Pinpoint the cell where the given text exists, returning its (x, y) midpoint coordinate. 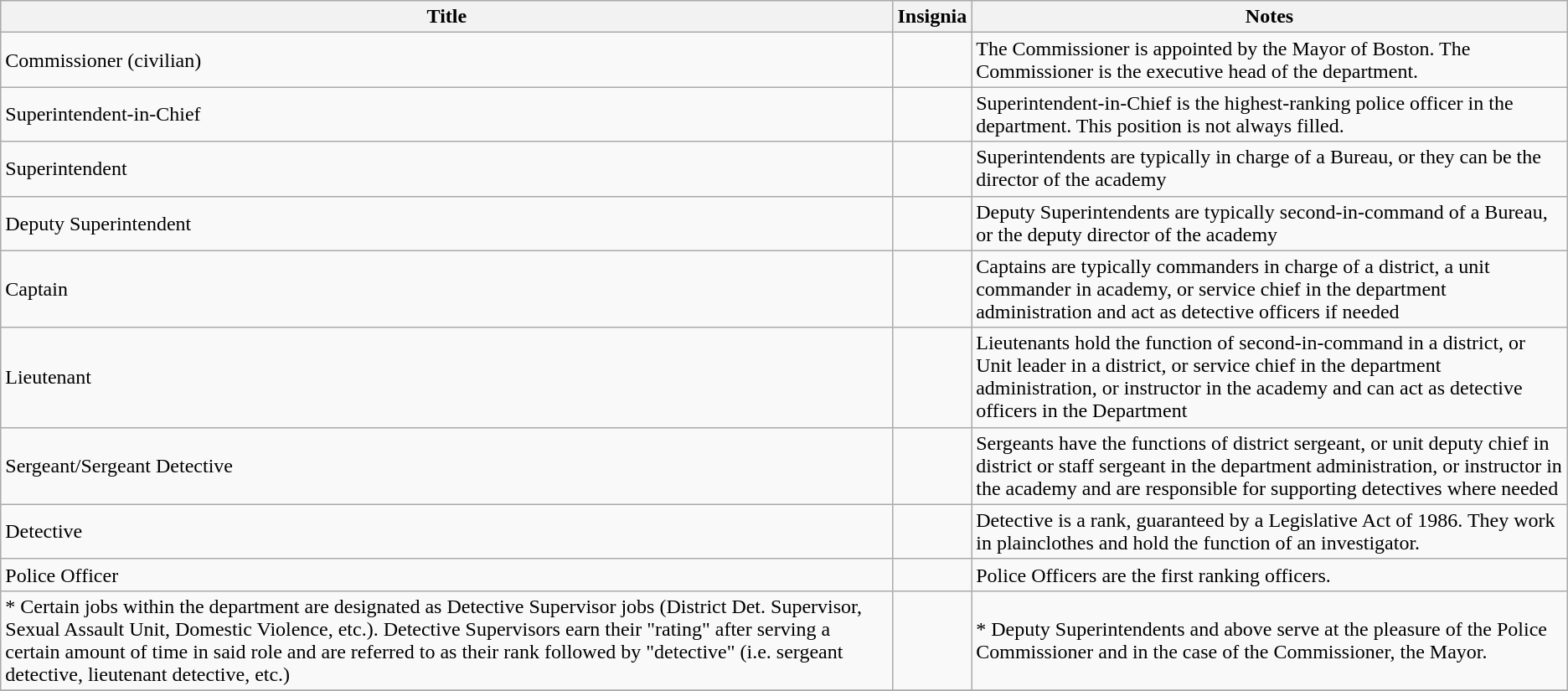
Sergeant/Sergeant Detective (447, 466)
Police Officers are the first ranking officers. (1270, 575)
* Deputy Superintendents and above serve at the pleasure of the Police Commissioner and in the case of the Commissioner, the Mayor. (1270, 640)
Captain (447, 289)
Superintendent-in-Chief (447, 114)
Deputy Superintendent (447, 223)
Police Officer (447, 575)
Deputy Superintendents are typically second-in-command of a Bureau, or the deputy director of the academy (1270, 223)
Title (447, 17)
Commissioner (civilian) (447, 60)
Superintendent (447, 169)
Superintendent-in-Chief is the highest-ranking police officer in the department. This position is not always filled. (1270, 114)
Insignia (932, 17)
Notes (1270, 17)
Detective (447, 531)
Superintendents are typically in charge of a Bureau, or they can be the director of the academy (1270, 169)
Lieutenant (447, 377)
The Commissioner is appointed by the Mayor of Boston. The Commissioner is the executive head of the department. (1270, 60)
Detective is a rank, guaranteed by a Legislative Act of 1986. They work in plainclothes and hold the function of an investigator. (1270, 531)
